Capture the cell that displays the provided text and extract its (X, Y) central coordinate. 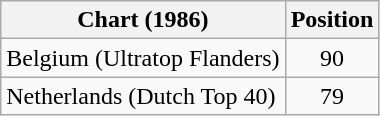
Belgium (Ultratop Flanders) (143, 58)
79 (332, 96)
Chart (1986) (143, 20)
Position (332, 20)
Netherlands (Dutch Top 40) (143, 96)
90 (332, 58)
